Search for the cell housing the specified text and yield its (x, y) center coordinate. 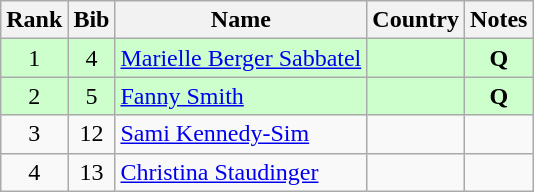
Marielle Berger Sabbatel (241, 58)
5 (92, 96)
Notes (499, 20)
Sami Kennedy-Sim (241, 134)
3 (34, 134)
Bib (92, 20)
1 (34, 58)
Christina Staudinger (241, 172)
2 (34, 96)
12 (92, 134)
13 (92, 172)
Fanny Smith (241, 96)
Rank (34, 20)
Country (416, 20)
Name (241, 20)
